Search for the cell housing the specified text and yield its [X, Y] center coordinate. 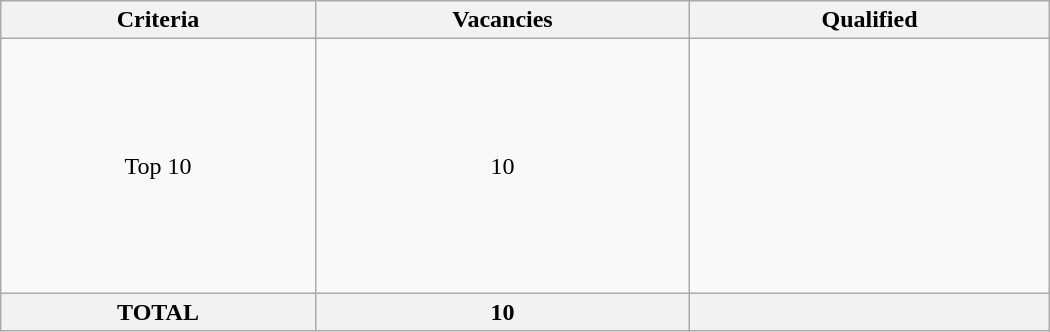
Qualified [870, 20]
Criteria [158, 20]
TOTAL [158, 312]
Top 10 [158, 166]
Vacancies [502, 20]
